Provide the [x, y] coordinate of the cell's center where the given text is located.  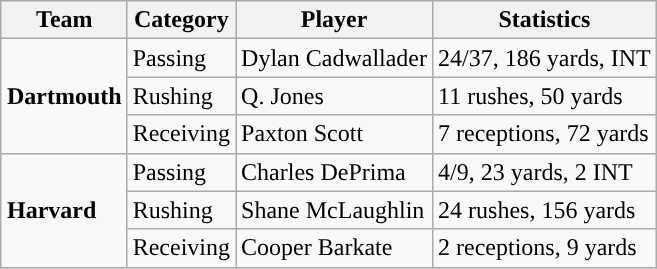
Cooper Barkate [334, 248]
Q. Jones [334, 96]
Category [181, 20]
24 rushes, 156 yards [545, 210]
2 receptions, 9 yards [545, 248]
Player [334, 20]
4/9, 23 yards, 2 INT [545, 172]
Statistics [545, 20]
Dylan Cadwallader [334, 58]
Paxton Scott [334, 134]
Team [64, 20]
11 rushes, 50 yards [545, 96]
Shane McLaughlin [334, 210]
24/37, 186 yards, INT [545, 58]
7 receptions, 72 yards [545, 134]
Charles DePrima [334, 172]
Dartmouth [64, 96]
Harvard [64, 210]
